Provide the [X, Y] coordinate of the cell's center where the given text is located.  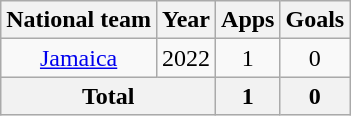
Apps [248, 20]
Year [186, 20]
Goals [315, 20]
Total [108, 96]
Jamaica [79, 58]
2022 [186, 58]
National team [79, 20]
